Find where the given text appears and provide that cell's center as (x, y) coordinate. 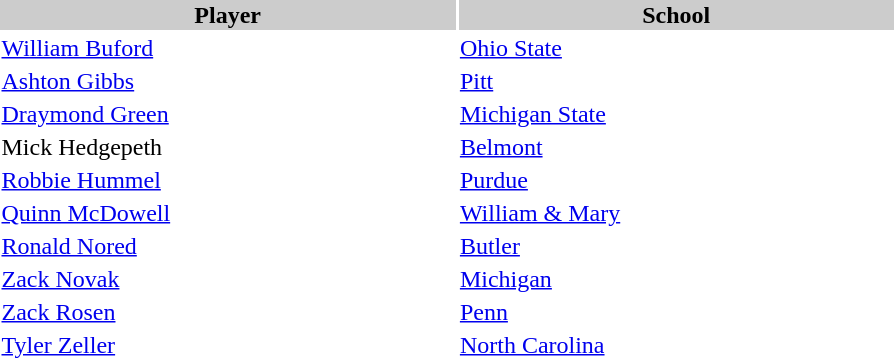
Michigan State (676, 114)
Ashton Gibbs (228, 81)
Robbie Hummel (228, 180)
School (676, 15)
Quinn McDowell (228, 213)
William Buford (228, 48)
William & Mary (676, 213)
Purdue (676, 180)
Draymond Green (228, 114)
Michigan (676, 279)
Zack Rosen (228, 312)
Ohio State (676, 48)
Penn (676, 312)
Butler (676, 246)
Belmont (676, 147)
Player (228, 15)
Zack Novak (228, 279)
Ronald Nored (228, 246)
Pitt (676, 81)
Mick Hedgepeth (228, 147)
